Return [x, y] of the center of cell containing provided text 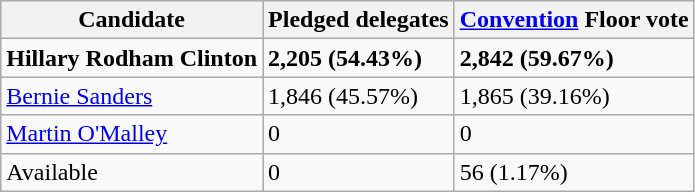
1,865 (39.16%) [574, 96]
Convention Floor vote [574, 20]
Available [132, 172]
Martin O'Malley [132, 134]
Hillary Rodham Clinton [132, 58]
56 (1.17%) [574, 172]
1,846 (45.57%) [359, 96]
2,842 (59.67%) [574, 58]
Bernie Sanders [132, 96]
2,205 (54.43%) [359, 58]
Pledged delegates [359, 20]
Candidate [132, 20]
